Find where the given text appears and provide that cell's center as [x, y] coordinate. 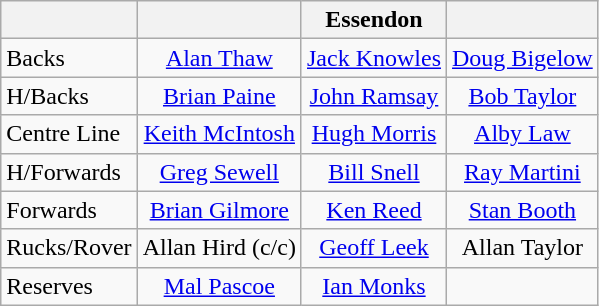
Bob Taylor [523, 96]
Jack Knowles [374, 58]
Allan Hird (c/c) [219, 248]
Allan Taylor [523, 248]
Backs [69, 58]
Forwards [69, 210]
Centre Line [69, 134]
Essendon [374, 20]
Alby Law [523, 134]
Rucks/Rover [69, 248]
John Ramsay [374, 96]
Stan Booth [523, 210]
Hugh Morris [374, 134]
Mal Pascoe [219, 286]
Reserves [69, 286]
Greg Sewell [219, 172]
H/Backs [69, 96]
H/Forwards [69, 172]
Ian Monks [374, 286]
Doug Bigelow [523, 58]
Brian Paine [219, 96]
Keith McIntosh [219, 134]
Brian Gilmore [219, 210]
Geoff Leek [374, 248]
Ray Martini [523, 172]
Bill Snell [374, 172]
Ken Reed [374, 210]
Alan Thaw [219, 58]
